Determine the [X, Y] coordinate at the center of the cell enclosing the given text.  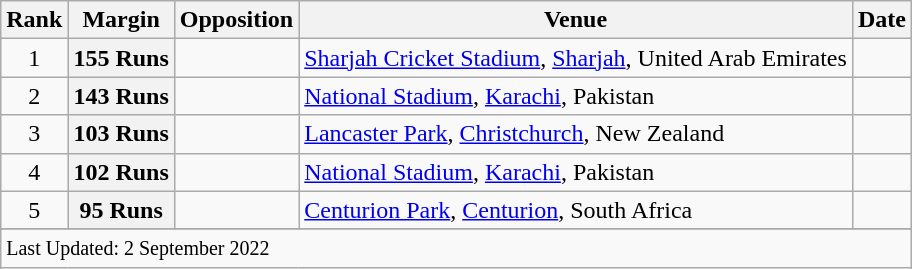
2 [34, 96]
1 [34, 58]
95 Runs [121, 210]
Sharjah Cricket Stadium, Sharjah, United Arab Emirates [576, 58]
Last Updated: 2 September 2022 [456, 248]
Lancaster Park, Christchurch, New Zealand [576, 134]
Rank [34, 20]
Margin [121, 20]
4 [34, 172]
Venue [576, 20]
143 Runs [121, 96]
155 Runs [121, 58]
Date [882, 20]
Centurion Park, Centurion, South Africa [576, 210]
3 [34, 134]
103 Runs [121, 134]
Opposition [236, 20]
102 Runs [121, 172]
5 [34, 210]
